Determine the [x, y] coordinate at the center of the cell enclosing the given text.  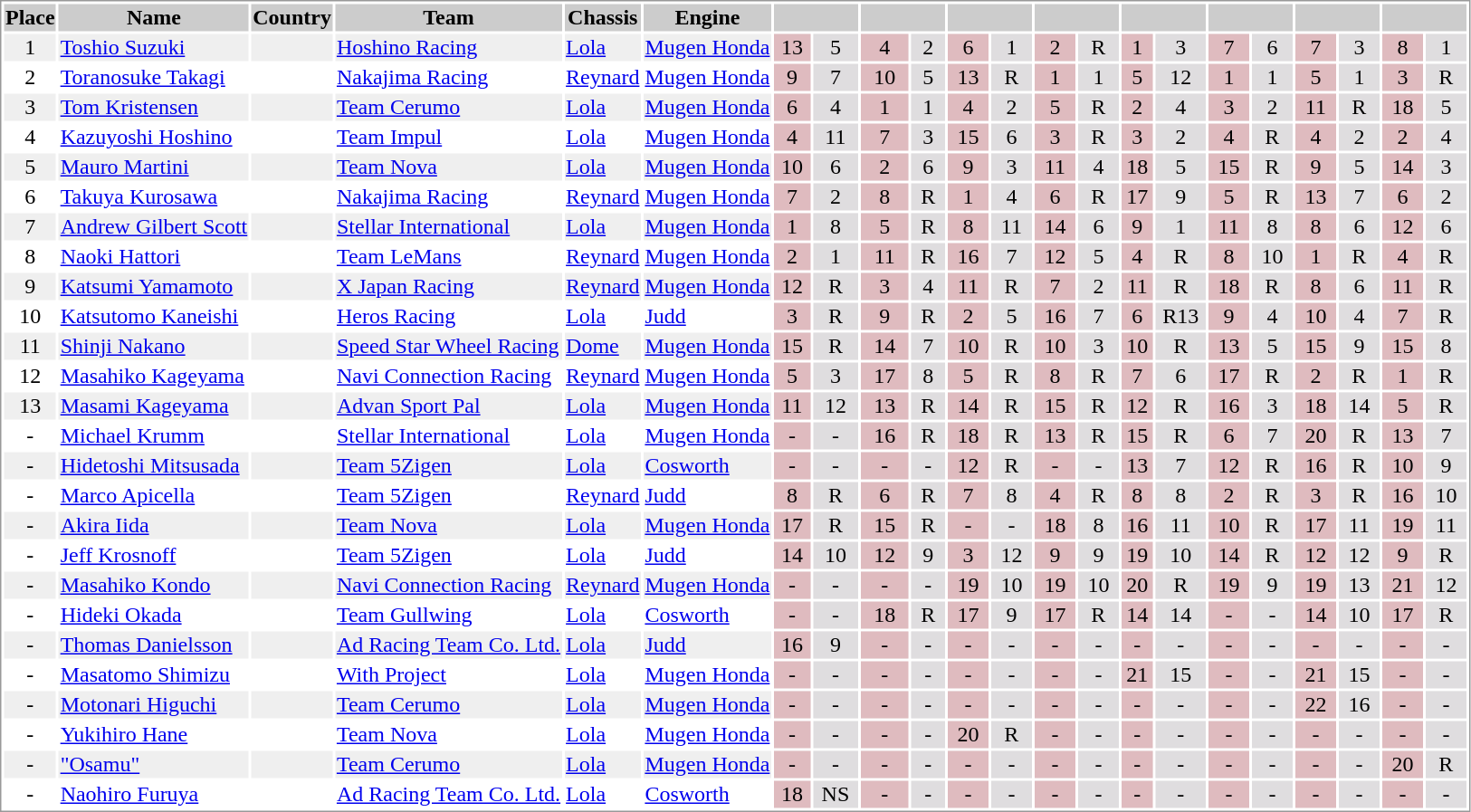
Jeff Krosnoff [154, 555]
Team Gullwing [448, 615]
Kazuyoshi Hoshino [154, 137]
Akira Iida [154, 526]
Team LeMans [448, 256]
Hoshino Racing [448, 48]
Speed Star Wheel Racing [448, 347]
Masahiko Kondo [154, 586]
Team [448, 17]
Shinji Nakano [154, 347]
Thomas Danielsson [154, 645]
Place [30, 17]
NS [836, 794]
Katsumi Yamamoto [154, 287]
Dome [603, 347]
Masahiko Kageyama [154, 376]
Country [292, 17]
Masami Kageyama [154, 406]
Takuya Kurosawa [154, 196]
Masatomo Shimizu [154, 674]
Hidetoshi Mitsusada [154, 466]
Engine [708, 17]
X Japan Racing [448, 287]
Michael Krumm [154, 435]
Katsutomo Kaneishi [154, 316]
Hideki Okada [154, 615]
Team Impul [448, 137]
Tom Kristensen [154, 108]
Naohiro Furuya [154, 794]
22 [1316, 705]
Motonari Higuchi [154, 705]
R13 [1180, 316]
Naoki Hattori [154, 256]
Marco Apicella [154, 495]
Toshio Suzuki [154, 48]
Mauro Martini [154, 167]
With Project [448, 674]
Toranosuke Takagi [154, 77]
"Osamu" [154, 765]
Chassis [603, 17]
Heros Racing [448, 316]
Name [154, 17]
Andrew Gilbert Scott [154, 227]
Yukihiro Hane [154, 734]
Advan Sport Pal [448, 406]
